Capture the cell that displays the provided text and extract its [X, Y] central coordinate. 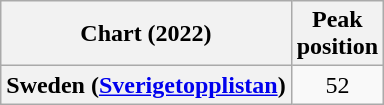
52 [337, 85]
Chart (2022) [146, 34]
Peakposition [337, 34]
Sweden (Sverigetopplistan) [146, 85]
